Identify which cell holds the provided text, then report its [x, y] central coordinate. 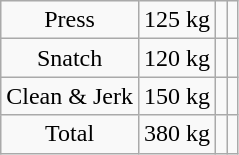
Total [70, 134]
150 kg [176, 96]
380 kg [176, 134]
125 kg [176, 20]
Press [70, 20]
120 kg [176, 58]
Snatch [70, 58]
Clean & Jerk [70, 96]
